Provide the (x, y) coordinate of the cell's center where the given text is located.  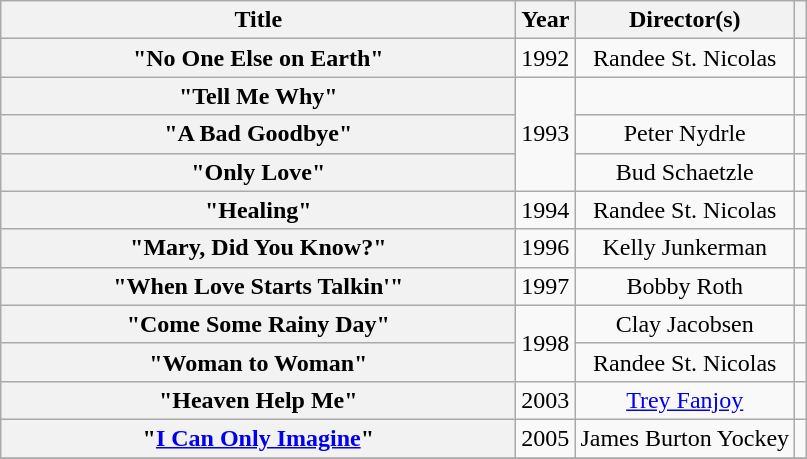
1996 (546, 248)
Year (546, 20)
Bobby Roth (685, 286)
2003 (546, 400)
"Healing" (258, 210)
Title (258, 20)
1992 (546, 58)
Clay Jacobsen (685, 324)
"Come Some Rainy Day" (258, 324)
Kelly Junkerman (685, 248)
"Mary, Did You Know?" (258, 248)
1993 (546, 134)
Peter Nydrle (685, 134)
"Tell Me Why" (258, 96)
"A Bad Goodbye" (258, 134)
James Burton Yockey (685, 438)
1998 (546, 343)
"Woman to Woman" (258, 362)
Trey Fanjoy (685, 400)
"Only Love" (258, 172)
1994 (546, 210)
"Heaven Help Me" (258, 400)
1997 (546, 286)
"I Can Only Imagine" (258, 438)
2005 (546, 438)
Director(s) (685, 20)
Bud Schaetzle (685, 172)
"When Love Starts Talkin'" (258, 286)
"No One Else on Earth" (258, 58)
